Extract the [x, y] coordinate from the center of the cell holding the provided text.  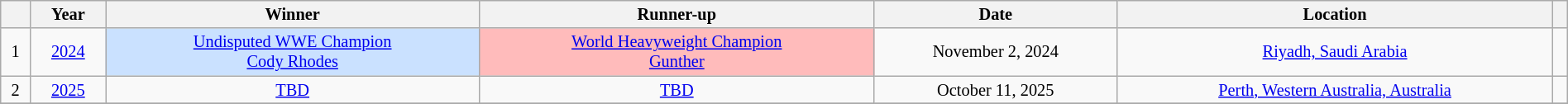
Winner [293, 14]
2025 [68, 90]
Riyadh, Saudi Arabia [1335, 52]
Year [68, 14]
Runner-up [676, 14]
World Heavyweight ChampionGunther [676, 52]
2024 [68, 52]
1 [16, 52]
Undisputed WWE ChampionCody Rhodes [293, 52]
Date [996, 14]
Location [1335, 14]
October 11, 2025 [996, 90]
Perth, Western Australia, Australia [1335, 90]
November 2, 2024 [996, 52]
2 [16, 90]
